Provide the (x, y) coordinate of the cell's center where the given text is located.  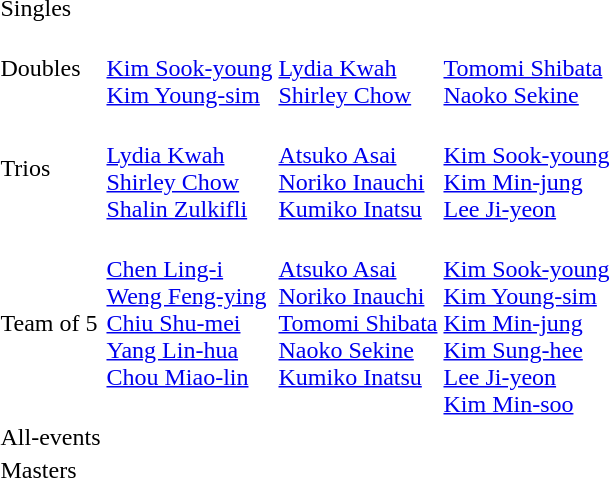
Atsuko AsaiNoriko InauchiKumiko Inatsu (358, 168)
Lydia KwahShirley Chow (358, 68)
Lydia KwahShirley ChowShalin Zulkifli (190, 168)
Kim Sook-youngKim Young-sim (190, 68)
Atsuko AsaiNoriko InauchiTomomi ShibataNaoko SekineKumiko Inatsu (358, 323)
Chen Ling-iWeng Feng-yingChiu Shu-meiYang Lin-huaChou Miao-lin (190, 323)
